Provide the (X, Y) coordinate of the cell's center where the given text is located.  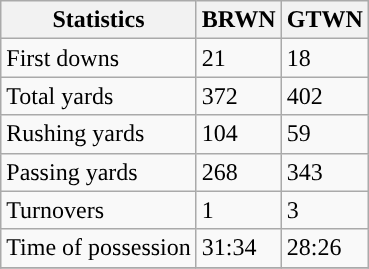
268 (238, 172)
104 (238, 134)
Rushing yards (99, 134)
343 (324, 172)
Passing yards (99, 172)
3 (324, 210)
Time of possession (99, 248)
BRWN (238, 20)
18 (324, 58)
GTWN (324, 20)
59 (324, 134)
1 (238, 210)
28:26 (324, 248)
Turnovers (99, 210)
21 (238, 58)
31:34 (238, 248)
Total yards (99, 96)
372 (238, 96)
First downs (99, 58)
402 (324, 96)
Statistics (99, 20)
